Search for the cell housing the specified text and yield its (x, y) center coordinate. 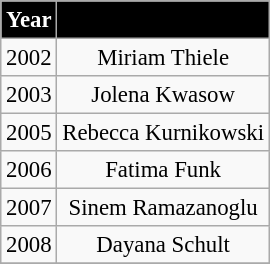
Fatima Funk (163, 170)
Dayana Schult (163, 245)
2007 (29, 208)
Rebecca Kurnikowski (163, 133)
Year (29, 20)
2005 (29, 133)
Jolena Kwasow (163, 95)
Sinem Ramazanoglu (163, 208)
Miriam Thiele (163, 58)
2008 (29, 245)
2002 (29, 58)
2006 (29, 170)
2003 (29, 95)
